Return the [x, y] coordinate for the center point of the cell that contains the specified text.  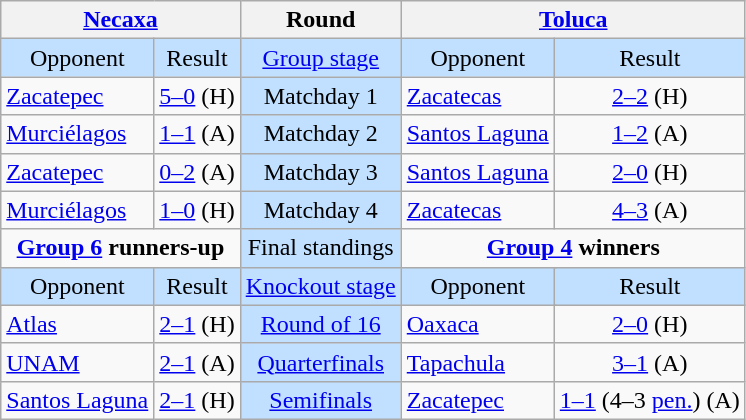
Semifinals [320, 400]
Matchday 1 [320, 96]
5–0 (H) [197, 96]
2–2 (H) [650, 96]
Atlas [78, 324]
1–1 (A) [197, 134]
Knockout stage [320, 286]
Necaxa [120, 20]
Group 4 winners [573, 248]
Quarterfinals [320, 362]
UNAM [78, 362]
0–2 (A) [197, 172]
Matchday 2 [320, 134]
Oaxaca [478, 324]
Round [320, 20]
2–1 (A) [197, 362]
1–2 (A) [650, 134]
3–1 (A) [650, 362]
Matchday 3 [320, 172]
Group 6 runners-up [120, 248]
Round of 16 [320, 324]
1–1 (4–3 pen.) (A) [650, 400]
Group stage [320, 58]
Final standings [320, 248]
4–3 (A) [650, 210]
Tapachula [478, 362]
Toluca [573, 20]
Matchday 4 [320, 210]
1–0 (H) [197, 210]
